For the text-containing cell, return its midpoint in (x, y) coordinate format. 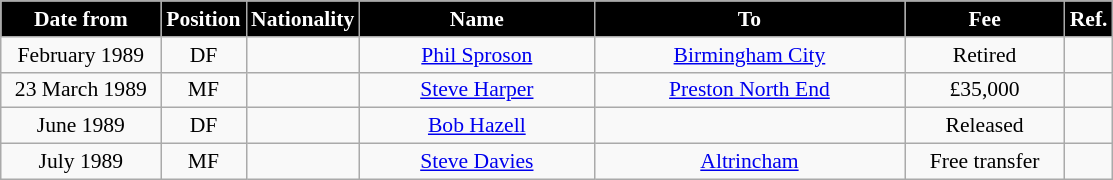
Name (476, 19)
Phil Sproson (476, 55)
Nationality (302, 19)
Steve Davies (476, 162)
Released (985, 126)
Ref. (1089, 19)
To (749, 19)
Fee (985, 19)
Free transfer (985, 162)
June 1989 (81, 126)
23 March 1989 (81, 90)
Date from (81, 19)
July 1989 (81, 162)
Retired (985, 55)
£35,000 (985, 90)
Altrincham (749, 162)
Position (204, 19)
Preston North End (749, 90)
Steve Harper (476, 90)
February 1989 (81, 55)
Birmingham City (749, 55)
Bob Hazell (476, 126)
